For the text-containing cell, return its midpoint in [x, y] coordinate format. 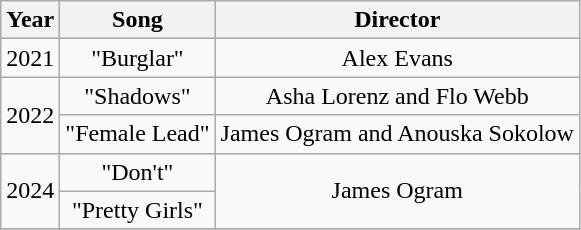
2022 [30, 115]
"Don't" [138, 172]
"Female Lead" [138, 134]
Song [138, 20]
"Pretty Girls" [138, 210]
Alex Evans [397, 58]
"Shadows" [138, 96]
Director [397, 20]
2021 [30, 58]
Year [30, 20]
James Ogram [397, 191]
Asha Lorenz and Flo Webb [397, 96]
James Ogram and Anouska Sokolow [397, 134]
2024 [30, 191]
"Burglar" [138, 58]
